Detect which cell encompasses the target text, then output its [x, y] center coordinate. 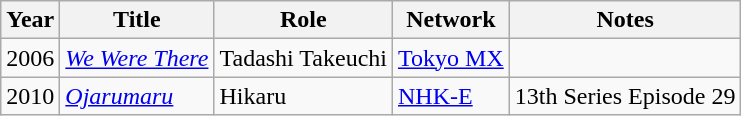
13th Series Episode 29 [625, 96]
Year [30, 20]
NHK-E [452, 96]
We Were There [137, 58]
2010 [30, 96]
Ojarumaru [137, 96]
Role [304, 20]
Title [137, 20]
Network [452, 20]
Tadashi Takeuchi [304, 58]
Notes [625, 20]
Tokyo MX [452, 58]
Hikaru [304, 96]
2006 [30, 58]
